Capture the cell that displays the provided text and extract its (X, Y) central coordinate. 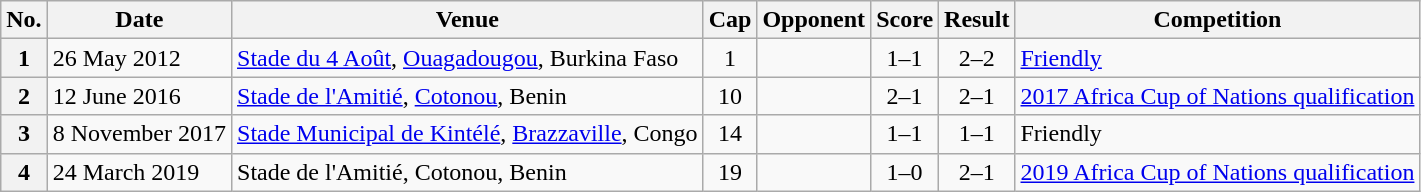
Competition (1218, 20)
19 (730, 172)
No. (24, 20)
14 (730, 134)
3 (24, 134)
26 May 2012 (139, 58)
Stade Municipal de Kintélé, Brazzaville, Congo (468, 134)
4 (24, 172)
Result (977, 20)
2019 Africa Cup of Nations qualification (1218, 172)
Stade du 4 Août, Ouagadougou, Burkina Faso (468, 58)
Date (139, 20)
Cap (730, 20)
Venue (468, 20)
8 November 2017 (139, 134)
12 June 2016 (139, 96)
Opponent (814, 20)
1–0 (905, 172)
2 (24, 96)
Score (905, 20)
2–2 (977, 58)
2017 Africa Cup of Nations qualification (1218, 96)
10 (730, 96)
24 March 2019 (139, 172)
